Output the (X, Y) coordinate of the center of the cell containing the given text.  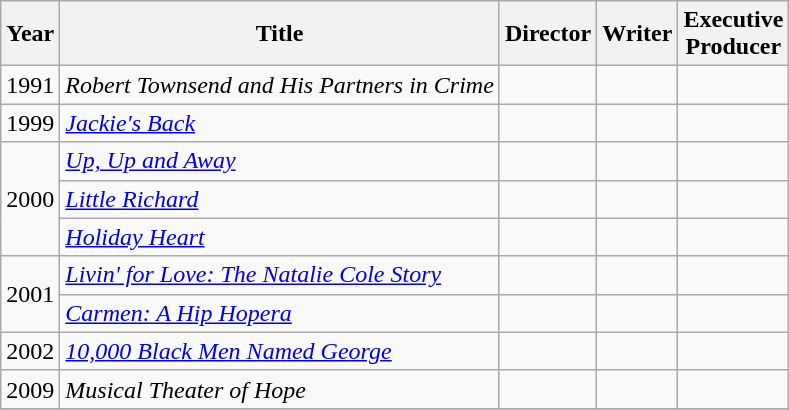
Year (30, 34)
2009 (30, 389)
Robert Townsend and His Partners in Crime (280, 85)
1991 (30, 85)
2000 (30, 199)
Director (548, 34)
2001 (30, 294)
ExecutiveProducer (734, 34)
Title (280, 34)
Livin' for Love: The Natalie Cole Story (280, 275)
2002 (30, 351)
Carmen: A Hip Hopera (280, 313)
Writer (638, 34)
10,000 Black Men Named George (280, 351)
Holiday Heart (280, 237)
Jackie's Back (280, 123)
Little Richard (280, 199)
1999 (30, 123)
Up, Up and Away (280, 161)
Musical Theater of Hope (280, 389)
